Locate the cell with the specified text and output its [X, Y] center coordinate. 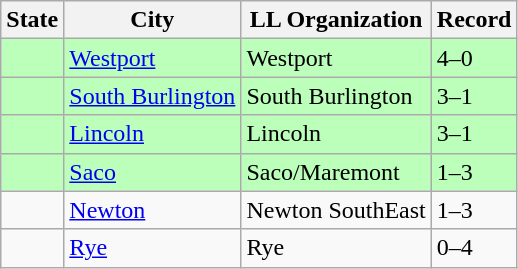
LL Organization [336, 20]
State [32, 20]
Saco [152, 172]
0–4 [474, 248]
City [152, 20]
4–0 [474, 58]
Record [474, 20]
Newton SouthEast [336, 210]
Saco/Maremont [336, 172]
Newton [152, 210]
